For the text-containing cell, return its midpoint in [X, Y] coordinate format. 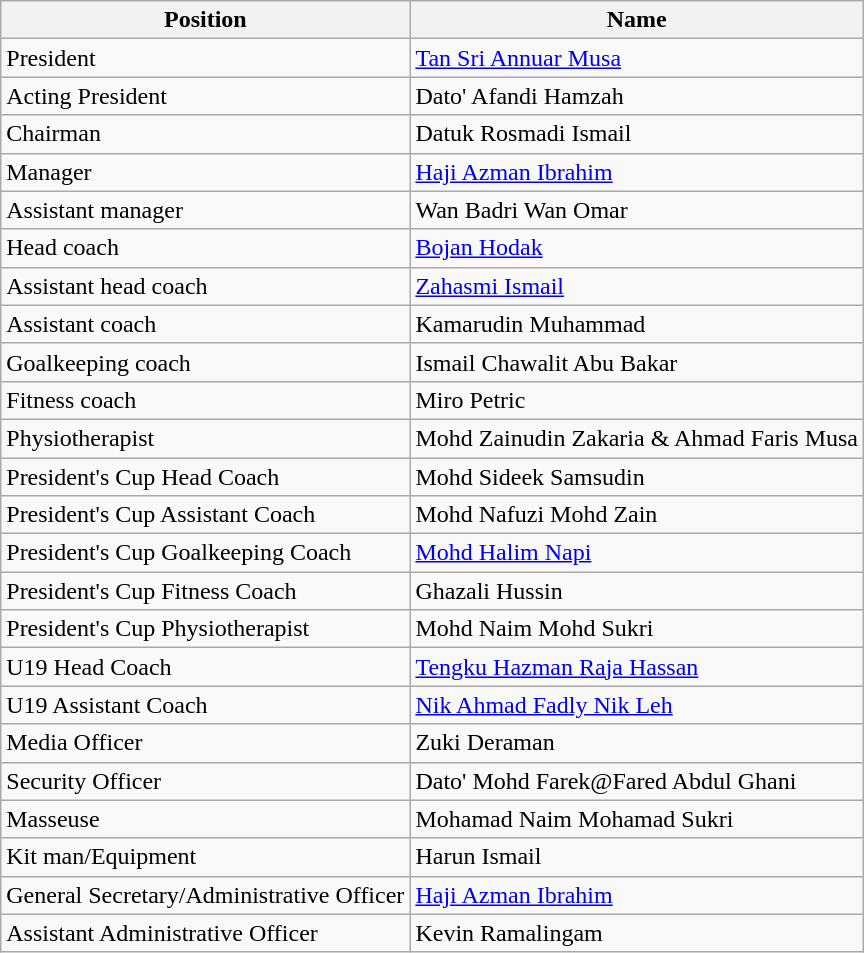
Assistant coach [206, 324]
Kit man/Equipment [206, 857]
Manager [206, 172]
Kamarudin Muhammad [637, 324]
Mohd Nafuzi Mohd Zain [637, 515]
U19 Assistant Coach [206, 705]
Tengku Hazman Raja Hassan [637, 667]
Assistant head coach [206, 286]
Assistant manager [206, 210]
Mohd Zainudin Zakaria & Ahmad Faris Musa [637, 438]
Wan Badri Wan Omar [637, 210]
Ghazali Hussin [637, 591]
Zuki Deraman [637, 743]
Head coach [206, 248]
Miro Petric [637, 400]
Dato' Mohd Farek@Fared Abdul Ghani [637, 781]
Physiotherapist [206, 438]
Mohd Sideek Samsudin [637, 477]
Nik Ahmad Fadly Nik Leh [637, 705]
President's Cup Fitness Coach [206, 591]
Ismail Chawalit Abu Bakar [637, 362]
Bojan Hodak [637, 248]
Goalkeeping coach [206, 362]
Tan Sri Annuar Musa [637, 58]
Mohd Halim Napi [637, 553]
Acting President [206, 96]
Dato' Afandi Hamzah [637, 96]
President's Cup Goalkeeping Coach [206, 553]
President's Cup Assistant Coach [206, 515]
Assistant Administrative Officer [206, 933]
U19 Head Coach [206, 667]
Zahasmi Ismail [637, 286]
President's Cup Head Coach [206, 477]
Mohd Naim Mohd Sukri [637, 629]
Masseuse [206, 819]
Fitness coach [206, 400]
President [206, 58]
Datuk Rosmadi Ismail [637, 134]
Position [206, 20]
Security Officer [206, 781]
Harun Ismail [637, 857]
Mohamad Naim Mohamad Sukri [637, 819]
Name [637, 20]
Chairman [206, 134]
General Secretary/Administrative Officer [206, 895]
Kevin Ramalingam [637, 933]
President's Cup Physiotherapist [206, 629]
Media Officer [206, 743]
